Detect which cell encompasses the target text, then output its (X, Y) center coordinate. 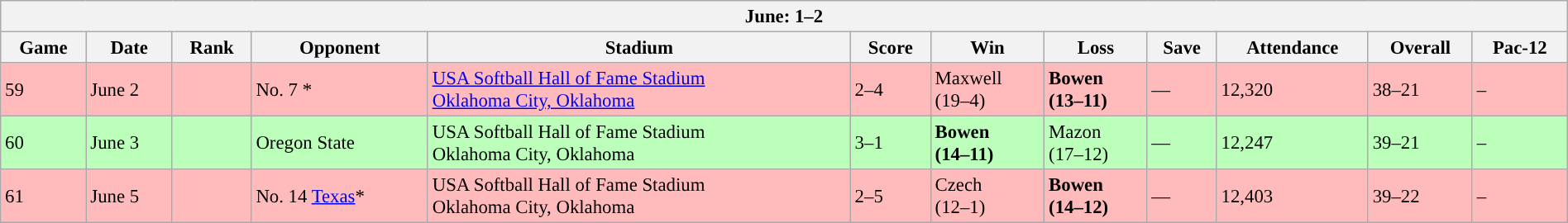
3–1 (890, 144)
59 (43, 89)
60 (43, 144)
Date (129, 47)
Stadium (638, 47)
2–4 (890, 89)
Score (890, 47)
38–21 (1420, 89)
June 5 (129, 197)
61 (43, 197)
Win (987, 47)
12,320 (1292, 89)
Pac-12 (1520, 47)
Oregon State (339, 144)
Czech(12–1) (987, 197)
Bowen(14–12) (1096, 197)
Rank (212, 47)
Mazon(17–12) (1096, 144)
Bowen(14–11) (987, 144)
No. 14 Texas* (339, 197)
Bowen(13–11) (1096, 89)
12,247 (1292, 144)
Save (1182, 47)
Game (43, 47)
Overall (1420, 47)
39–22 (1420, 197)
No. 7 * (339, 89)
June 2 (129, 89)
Maxwell(19–4) (987, 89)
39–21 (1420, 144)
Attendance (1292, 47)
2–5 (890, 197)
12,403 (1292, 197)
June: 1–2 (784, 17)
Opponent (339, 47)
Loss (1096, 47)
June 3 (129, 144)
